Identify which cell holds the provided text, then report its [x, y] central coordinate. 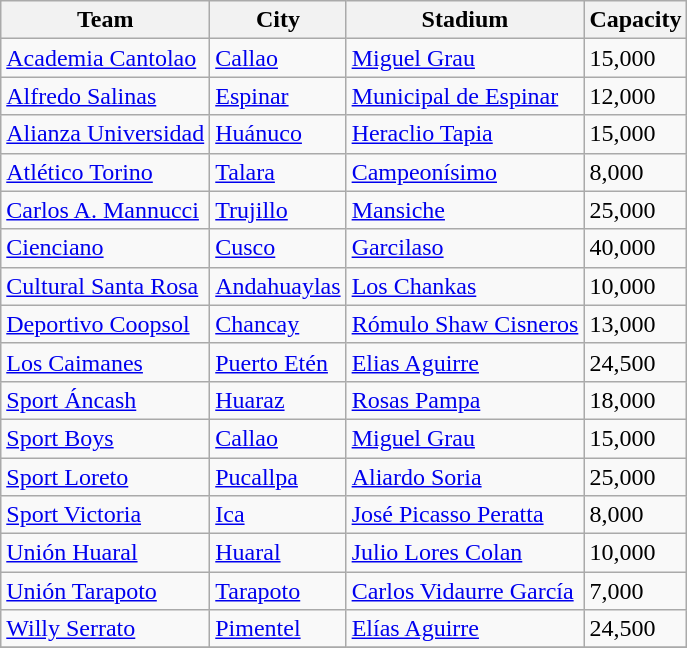
Team [106, 20]
Aliardo Soria [465, 477]
Huánuco [278, 134]
Capacity [636, 20]
Rosas Pampa [465, 400]
Julio Lores Colan [465, 553]
Espinar [278, 96]
Carlos Vidaurre García [465, 591]
Carlos A. Mannucci [106, 210]
Heraclio Tapia [465, 134]
Sport Loreto [106, 477]
Puerto Etén [278, 362]
Academia Cantolao [106, 58]
Los Chankas [465, 286]
Chancay [278, 324]
City [278, 20]
Elias Aguirre [465, 362]
Campeonísimo [465, 172]
Sport Áncash [106, 400]
Tarapoto [278, 591]
Sport Boys [106, 438]
Mansiche [465, 210]
Los Caimanes [106, 362]
Cusco [278, 248]
Cienciano [106, 248]
Trujillo [278, 210]
7,000 [636, 591]
Huaral [278, 553]
Andahuaylas [278, 286]
Willy Serrato [106, 629]
18,000 [636, 400]
Atlético Torino [106, 172]
Cultural Santa Rosa [106, 286]
Municipal de Espinar [465, 96]
Pucallpa [278, 477]
12,000 [636, 96]
Alfredo Salinas [106, 96]
Unión Huaral [106, 553]
José Picasso Peratta [465, 515]
Stadium [465, 20]
Elías Aguirre [465, 629]
Huaraz [278, 400]
Talara [278, 172]
Deportivo Coopsol [106, 324]
13,000 [636, 324]
Ica [278, 515]
Unión Tarapoto [106, 591]
40,000 [636, 248]
Sport Victoria [106, 515]
Garcilaso [465, 248]
Pimentel [278, 629]
Rómulo Shaw Cisneros [465, 324]
Alianza Universidad [106, 134]
